Scan for the cell matching the given text and deliver its [X, Y] coordinate at center. 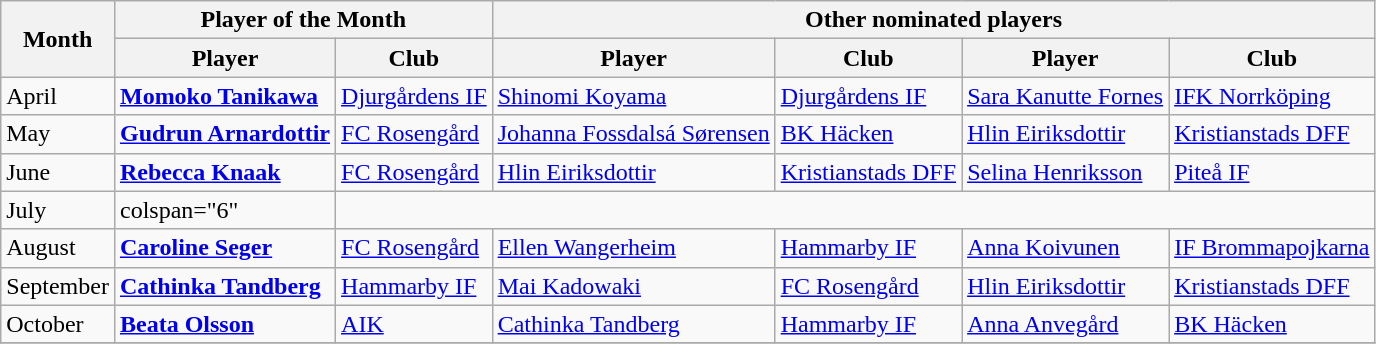
IF Brommapojkarna [1272, 248]
Sara Kanutte Fornes [1066, 96]
Other nominated players [934, 20]
IFK Norrköping [1272, 96]
April [58, 96]
colspan="6" [224, 210]
Player of the Month [303, 20]
June [58, 172]
Gudrun Arnardottir [224, 134]
September [58, 286]
Month [58, 39]
Rebecca Knaak [224, 172]
Ellen Wangerheim [634, 248]
Johanna Fossdalsá Sørensen [634, 134]
Momoko Tanikawa [224, 96]
Anna Anvegård [1066, 324]
AIK [414, 324]
May [58, 134]
Piteå IF [1272, 172]
Anna Koivunen [1066, 248]
Selina Henriksson [1066, 172]
Caroline Seger [224, 248]
Mai Kadowaki [634, 286]
July [58, 210]
August [58, 248]
Beata Olsson [224, 324]
Shinomi Koyama [634, 96]
October [58, 324]
